Identify which cell holds the provided text, then report its (X, Y) central coordinate. 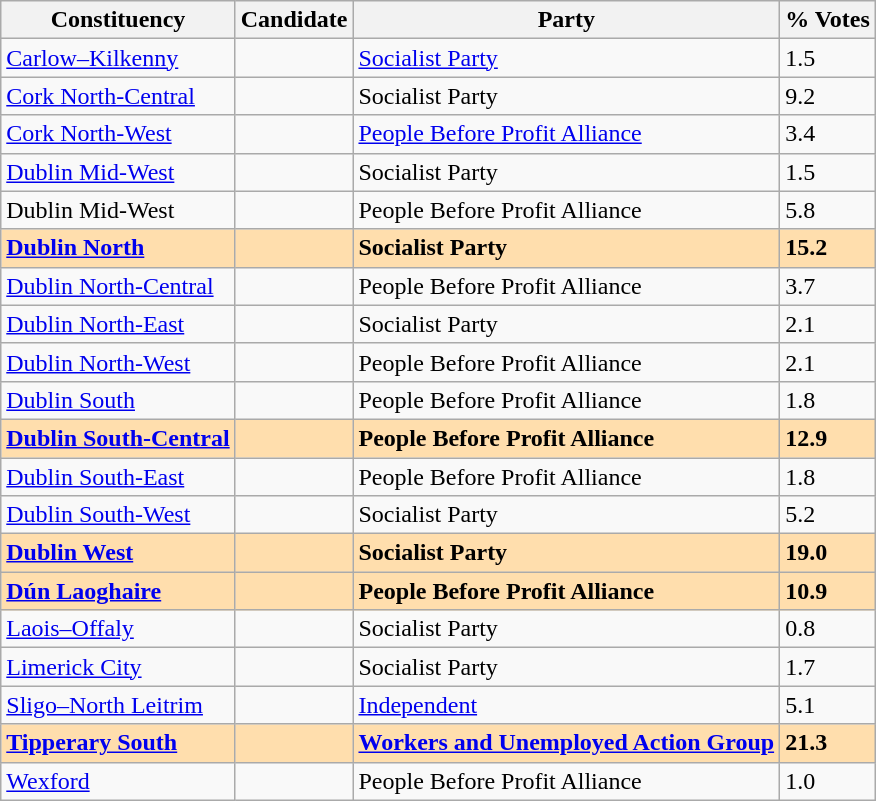
5.2 (828, 515)
10.9 (828, 591)
1.0 (828, 781)
Cork North-Central (118, 96)
1.7 (828, 667)
Carlow–Kilkenny (118, 58)
3.7 (828, 286)
Cork North-West (118, 134)
Laois–Offaly (118, 629)
0.8 (828, 629)
15.2 (828, 248)
19.0 (828, 553)
Dublin South (118, 400)
Dublin South-East (118, 477)
5.1 (828, 705)
Dublin South-Central (118, 438)
Independent (566, 705)
Limerick City (118, 667)
Dublin North-Central (118, 286)
Party (566, 20)
Workers and Unemployed Action Group (566, 743)
Constituency (118, 20)
12.9 (828, 438)
Wexford (118, 781)
3.4 (828, 134)
Dublin South-West (118, 515)
Candidate (294, 20)
21.3 (828, 743)
Dublin North-East (118, 324)
Dublin North (118, 248)
Dublin West (118, 553)
Dublin North-West (118, 362)
Tipperary South (118, 743)
Sligo–North Leitrim (118, 705)
Dún Laoghaire (118, 591)
5.8 (828, 210)
% Votes (828, 20)
9.2 (828, 96)
